Pinpoint the cell where the given text exists, returning its (X, Y) midpoint coordinate. 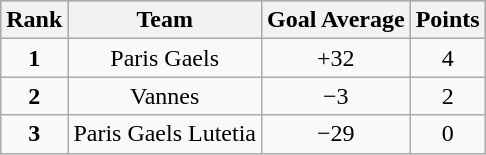
Team (165, 20)
1 (34, 58)
Rank (34, 20)
Vannes (165, 96)
−3 (336, 96)
+32 (336, 58)
Paris Gaels (165, 58)
−29 (336, 134)
4 (448, 58)
Paris Gaels Lutetia (165, 134)
0 (448, 134)
Points (448, 20)
Goal Average (336, 20)
3 (34, 134)
